Return [X, Y] of the center of cell containing provided text 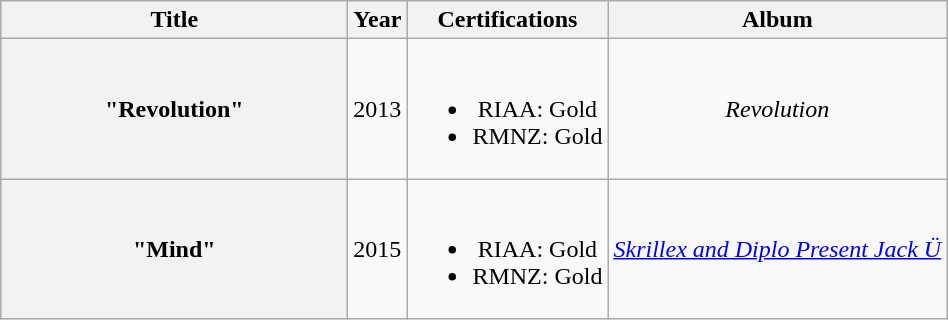
Revolution [778, 109]
2015 [378, 249]
Title [174, 20]
Certifications [508, 20]
Skrillex and Diplo Present Jack Ü [778, 249]
"Revolution" [174, 109]
Year [378, 20]
2013 [378, 109]
"Mind" [174, 249]
Album [778, 20]
